Provide the (x, y) coordinate of the cell's center where the given text is located.  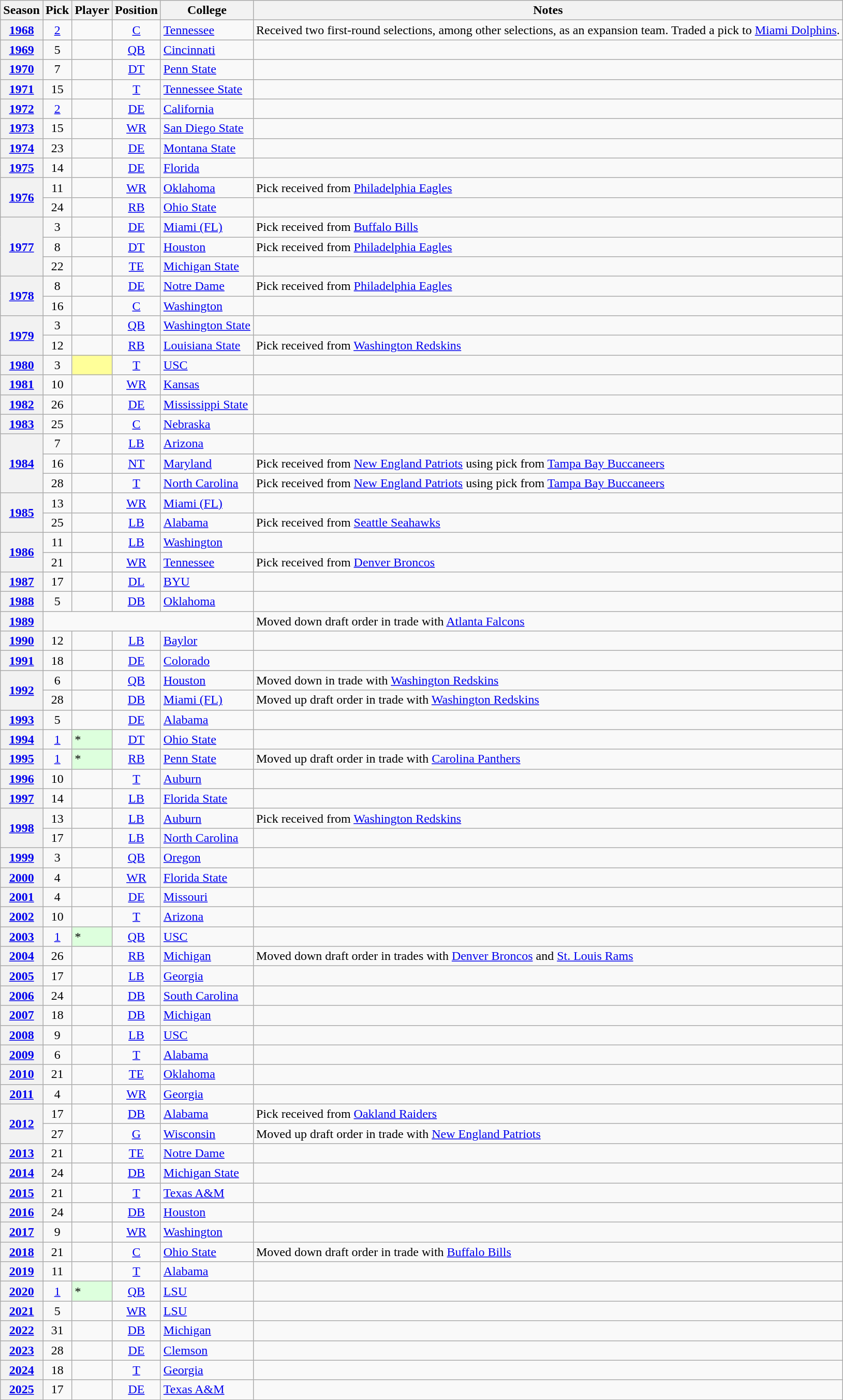
2012 (22, 1124)
1998 (22, 828)
1989 (22, 621)
2003 (22, 937)
2015 (22, 1192)
Missouri (207, 897)
Maryland (207, 463)
1992 (22, 690)
Montana State (207, 148)
1993 (22, 720)
Wisconsin (207, 1133)
Florida (207, 168)
Clemson (207, 1350)
1983 (22, 424)
2008 (22, 1035)
Nebraska (207, 424)
2010 (22, 1074)
1997 (22, 798)
College (207, 10)
Player (92, 10)
1976 (22, 197)
2002 (22, 917)
1994 (22, 739)
1977 (22, 246)
Tennessee State (207, 89)
2018 (22, 1252)
2019 (22, 1272)
1980 (22, 365)
22 (57, 267)
1974 (22, 148)
1971 (22, 89)
2014 (22, 1173)
2001 (22, 897)
31 (57, 1331)
Position (137, 10)
G (137, 1133)
Cincinnati (207, 50)
Season (22, 10)
Kansas (207, 385)
1986 (22, 552)
Pick (57, 10)
2017 (22, 1232)
2024 (22, 1370)
South Carolina (207, 996)
Moved up draft order in trade with Carolina Panthers (548, 759)
Pick received from Denver Broncos (548, 562)
NT (137, 463)
23 (57, 148)
Oregon (207, 857)
1996 (22, 779)
2006 (22, 996)
2016 (22, 1213)
Moved up draft order in trade with Washington Redskins (548, 700)
1988 (22, 602)
Pick received from Oakland Raiders (548, 1114)
Mississippi State (207, 404)
BYU (207, 582)
1987 (22, 582)
1973 (22, 128)
DL (137, 582)
San Diego State (207, 128)
Moved down draft order in trade with Atlanta Falcons (548, 621)
1999 (22, 857)
2022 (22, 1331)
Moved down draft order in trades with Denver Broncos and St. Louis Rams (548, 956)
Washington State (207, 326)
2025 (22, 1390)
1990 (22, 641)
2023 (22, 1350)
Moved down draft order in trade with Buffalo Bills (548, 1252)
1985 (22, 513)
Moved up draft order in trade with New England Patriots (548, 1133)
1969 (22, 50)
1981 (22, 385)
1991 (22, 661)
27 (57, 1133)
2020 (22, 1291)
Louisiana State (207, 345)
1995 (22, 759)
1975 (22, 168)
1972 (22, 109)
Pick received from Buffalo Bills (548, 227)
2009 (22, 1055)
1979 (22, 336)
Received two first-round selections, among other selections, as an expansion team. Traded a pick to Miami Dolphins. (548, 30)
1978 (22, 296)
California (207, 109)
1982 (22, 404)
2007 (22, 1015)
Moved down in trade with Washington Redskins (548, 680)
2005 (22, 976)
1970 (22, 69)
2000 (22, 878)
Colorado (207, 661)
2013 (22, 1153)
1968 (22, 30)
2021 (22, 1311)
Pick received from Seattle Seahawks (548, 522)
2011 (22, 1094)
2004 (22, 956)
1984 (22, 463)
Notes (548, 10)
Baylor (207, 641)
